Search for the cell housing the specified text and yield its [X, Y] center coordinate. 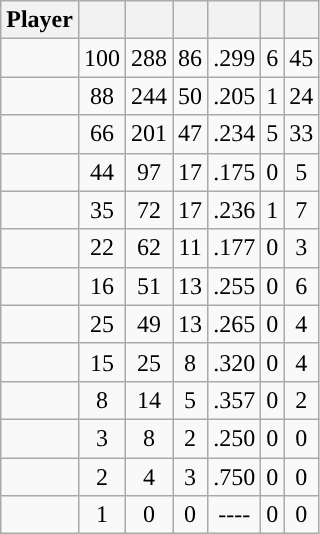
.177 [234, 248]
22 [102, 248]
14 [150, 400]
97 [150, 172]
100 [102, 58]
16 [102, 286]
.234 [234, 134]
15 [102, 362]
35 [102, 210]
201 [150, 134]
45 [302, 58]
50 [190, 96]
.175 [234, 172]
33 [302, 134]
244 [150, 96]
7 [302, 210]
288 [150, 58]
66 [102, 134]
.357 [234, 400]
24 [302, 96]
49 [150, 324]
.750 [234, 477]
88 [102, 96]
11 [190, 248]
.255 [234, 286]
.250 [234, 438]
44 [102, 172]
.205 [234, 96]
51 [150, 286]
62 [150, 248]
.299 [234, 58]
72 [150, 210]
47 [190, 134]
.236 [234, 210]
.265 [234, 324]
86 [190, 58]
.320 [234, 362]
---- [234, 515]
Player [40, 20]
